Locate the cell with the specified text and output its [x, y] center coordinate. 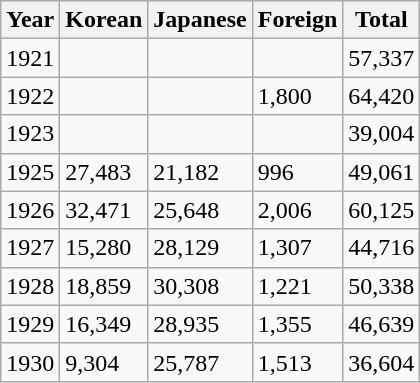
60,125 [382, 210]
50,338 [382, 286]
Year [30, 20]
46,639 [382, 324]
996 [298, 172]
1,307 [298, 248]
18,859 [104, 286]
1,513 [298, 362]
Japanese [200, 20]
28,935 [200, 324]
1927 [30, 248]
1928 [30, 286]
25,787 [200, 362]
30,308 [200, 286]
16,349 [104, 324]
9,304 [104, 362]
49,061 [382, 172]
39,004 [382, 134]
1921 [30, 58]
1,221 [298, 286]
1922 [30, 96]
Foreign [298, 20]
64,420 [382, 96]
25,648 [200, 210]
1923 [30, 134]
1,355 [298, 324]
1925 [30, 172]
2,006 [298, 210]
44,716 [382, 248]
1929 [30, 324]
Korean [104, 20]
Total [382, 20]
1926 [30, 210]
57,337 [382, 58]
28,129 [200, 248]
27,483 [104, 172]
21,182 [200, 172]
32,471 [104, 210]
1,800 [298, 96]
36,604 [382, 362]
15,280 [104, 248]
1930 [30, 362]
